Scan for the cell matching the given text and deliver its [X, Y] coordinate at center. 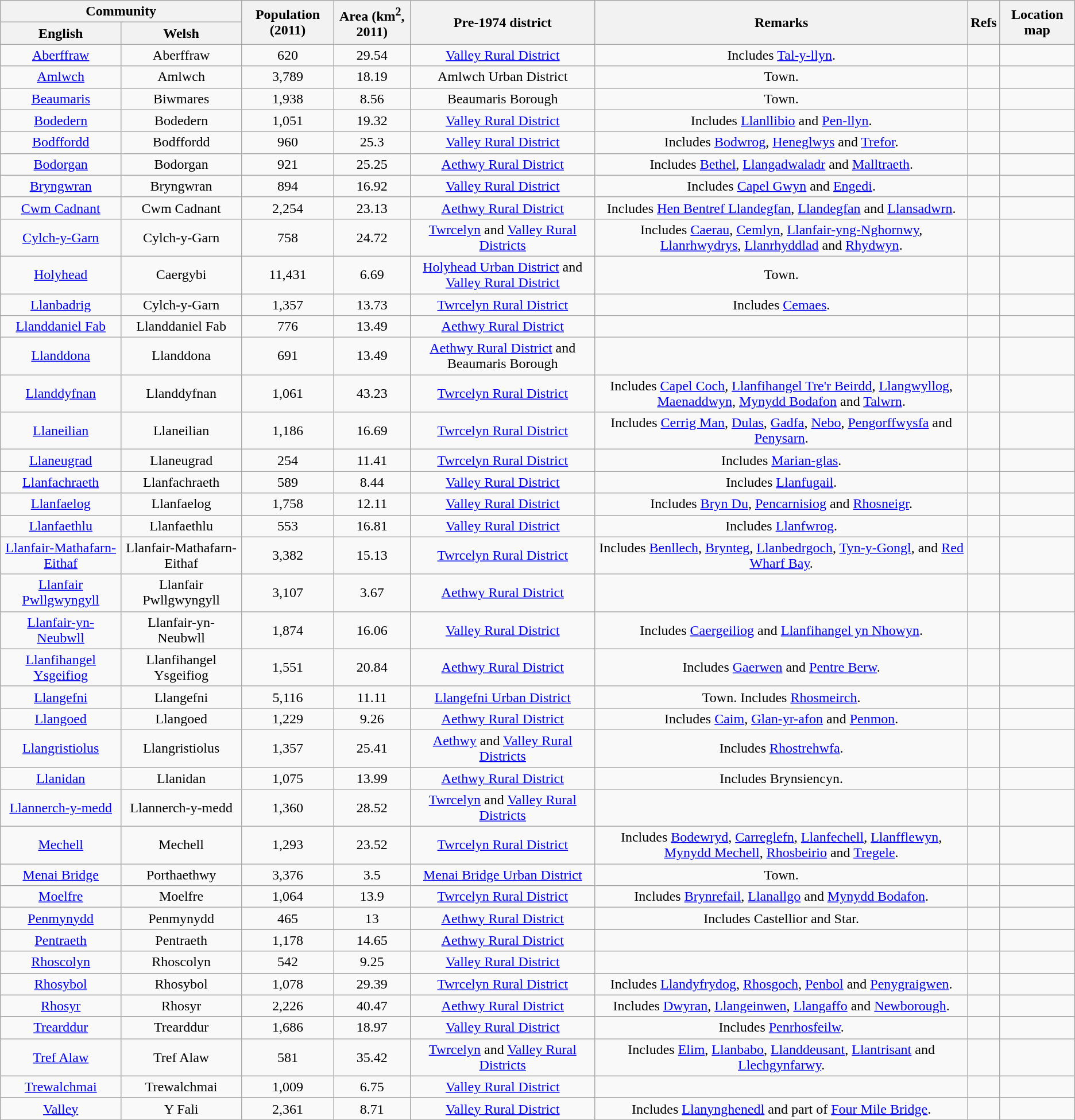
1,551 [288, 667]
581 [288, 1057]
553 [288, 526]
Includes Llanynghenedl and part of Four Mile Bridge. [781, 1109]
Y Fali [181, 1109]
Holyhead [61, 274]
Population (2011) [288, 22]
Includes Bethel, Llangadwaladr and Malltraeth. [781, 164]
9.26 [372, 719]
16.06 [372, 630]
1,078 [288, 984]
776 [288, 327]
23.13 [372, 208]
12.11 [372, 504]
Aethwy Rural District and Beaumaris Borough [502, 356]
25.3 [372, 142]
Includes Bryn Du, Pencarnisiog and Rhosneigr. [781, 504]
2,226 [288, 1006]
Includes Capel Coch, Llanfihangel Tre'r Beirdd, Llangwyllog, Maenaddwyn, Mynydd Bodafon and Talwrn. [781, 394]
28.52 [372, 808]
19.32 [372, 121]
Includes Cerrig Man, Dulas, Gadfa, Nebo, Pengorffwysfa and Penysarn. [781, 431]
2,361 [288, 1109]
Caergybi [181, 274]
1,360 [288, 808]
15.13 [372, 556]
Includes Capel Gwyn and Engedi. [781, 186]
3,789 [288, 77]
18.19 [372, 77]
13.99 [372, 778]
Menai Bridge Urban District [502, 875]
921 [288, 164]
3.67 [372, 592]
Includes Cemaes. [781, 305]
Porthaethwy [181, 875]
16.81 [372, 526]
24.72 [372, 238]
Includes Llanfugail. [781, 482]
Menai Bridge [61, 875]
1,051 [288, 121]
Remarks [781, 22]
14.65 [372, 940]
542 [288, 962]
691 [288, 356]
9.25 [372, 962]
13.9 [372, 897]
Location map [1037, 22]
Beaumaris Borough [502, 99]
16.92 [372, 186]
Llanbadrig [61, 305]
Amlwch Urban District [502, 77]
Llangefni Urban District [502, 697]
11,431 [288, 274]
Includes Caerau, Cemlyn, Llanfair-yng-Nghornwy, Llanrhwydrys, Llanrhyddlad and Rhydwyn. [781, 238]
Includes Caergeiliog and Llanfihangel yn Nhowyn. [781, 630]
1,064 [288, 897]
1,061 [288, 394]
Includes Rhostrehwfa. [781, 749]
Includes Caim, Glan-yr-afon and Penmon. [781, 719]
35.42 [372, 1057]
758 [288, 238]
1,874 [288, 630]
960 [288, 142]
Includes Marian-glas. [781, 460]
English [61, 33]
40.47 [372, 1006]
Includes Gaerwen and Pentre Berw. [781, 667]
Includes Bodwrog, Heneglwys and Trefor. [781, 142]
1,186 [288, 431]
Town. Includes Rhosmeirch. [781, 697]
29.39 [372, 984]
589 [288, 482]
Includes Brynrefail, Llanallgo and Mynydd Bodafon. [781, 897]
43.23 [372, 394]
Includes Elim, Llanbabo, Llanddeusant, Llantrisant and Llechgynfarwy. [781, 1057]
1,758 [288, 504]
25.25 [372, 164]
23.52 [372, 845]
Includes Benllech, Brynteg, Llanbedrgoch, Tyn-y-Gongl, and Red Wharf Bay. [781, 556]
18.97 [372, 1028]
Holyhead Urban District and Valley Rural District [502, 274]
3.5 [372, 875]
29.54 [372, 55]
1,178 [288, 940]
Refs [984, 22]
3,382 [288, 556]
Community [121, 11]
Beaumaris [61, 99]
11.11 [372, 697]
Includes Penrhosfeilw. [781, 1028]
Includes Hen Bentref Llandegfan, Llandegfan and Llansadwrn. [781, 208]
16.69 [372, 431]
6.75 [372, 1087]
Biwmares [181, 99]
8.44 [372, 482]
Area (km2, 2011) [372, 22]
2,254 [288, 208]
1,686 [288, 1028]
1,229 [288, 719]
Valley [61, 1109]
Aethwy and Valley Rural Districts [502, 749]
Includes Llanllibio and Pen-llyn. [781, 121]
3,107 [288, 592]
Includes Llandyfrydog, Rhosgoch, Penbol and Penygraigwen. [781, 984]
Includes Castellior and Star. [781, 919]
3,376 [288, 875]
620 [288, 55]
1,075 [288, 778]
Includes Brynsiencyn. [781, 778]
Welsh [181, 33]
6.69 [372, 274]
13.73 [372, 305]
Includes Dwyran, Llangeinwen, Llangaffo and Newborough. [781, 1006]
254 [288, 460]
Includes Tal-y-llyn. [781, 55]
1,938 [288, 99]
13 [372, 919]
Includes Bodewryd, Carreglefn, Llanfechell, Llanfflewyn, Mynydd Mechell, Rhosbeirio and Tregele. [781, 845]
5,116 [288, 697]
Pre-1974 district [502, 22]
25.41 [372, 749]
1,293 [288, 845]
8.56 [372, 99]
465 [288, 919]
8.71 [372, 1109]
Includes Llanfwrog. [781, 526]
894 [288, 186]
1,009 [288, 1087]
20.84 [372, 667]
11.41 [372, 460]
